Return [x, y] of the center of cell containing provided text 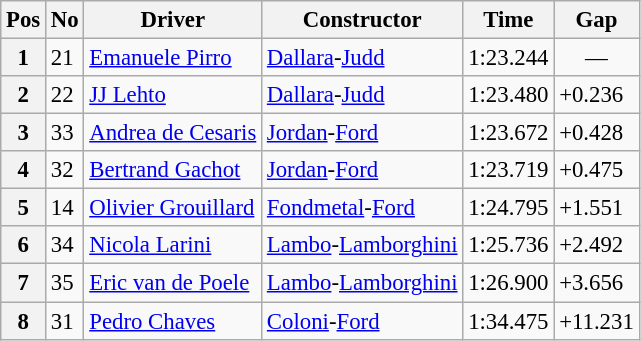
33 [65, 133]
Driver [173, 20]
7 [24, 283]
Constructor [362, 20]
Bertrand Gachot [173, 170]
5 [24, 208]
1:23.719 [508, 170]
1:23.480 [508, 95]
+1.551 [596, 208]
3 [24, 133]
+0.428 [596, 133]
No [65, 20]
+0.236 [596, 95]
8 [24, 321]
1:24.795 [508, 208]
22 [65, 95]
1:23.672 [508, 133]
Emanuele Pirro [173, 58]
— [596, 58]
JJ Lehto [173, 95]
1:25.736 [508, 245]
31 [65, 321]
35 [65, 283]
Gap [596, 20]
Nicola Larini [173, 245]
Olivier Grouillard [173, 208]
32 [65, 170]
14 [65, 208]
Fondmetal-Ford [362, 208]
21 [65, 58]
Andrea de Cesaris [173, 133]
+2.492 [596, 245]
Time [508, 20]
Pedro Chaves [173, 321]
1 [24, 58]
+3.656 [596, 283]
4 [24, 170]
Coloni-Ford [362, 321]
2 [24, 95]
1:23.244 [508, 58]
34 [65, 245]
Eric van de Poele [173, 283]
+11.231 [596, 321]
1:34.475 [508, 321]
6 [24, 245]
1:26.900 [508, 283]
+0.475 [596, 170]
Pos [24, 20]
